Extract the [X, Y] coordinate from the center of the cell holding the provided text.  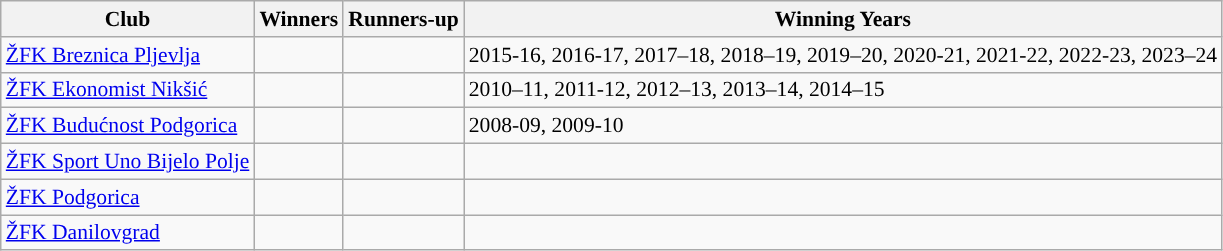
Club [128, 19]
ŽFK Budućnost Podgorica [128, 126]
ŽFK Danilovgrad [128, 233]
2010–11, 2011-12, 2012–13, 2013–14, 2014–15 [843, 90]
Winning Years [843, 19]
Runners-up [403, 19]
Winners [298, 19]
ŽFK Podgorica [128, 197]
ŽFK Ekonomist Nikšić [128, 90]
2008-09, 2009-10 [843, 126]
ŽFK Breznica Pljevlja [128, 55]
ŽFK Sport Uno Bijelo Polje [128, 162]
2015-16, 2016-17, 2017–18, 2018–19, 2019–20, 2020-21, 2021-22, 2022-23, 2023–24 [843, 55]
